Identify which cell holds the provided text, then report its (X, Y) central coordinate. 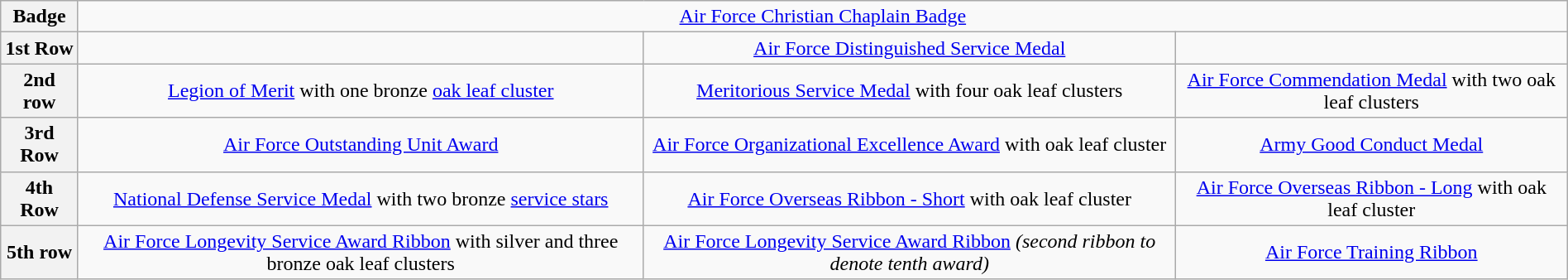
Air Force Longevity Service Award Ribbon (second ribbon to denote tenth award) (910, 252)
Air Force Outstanding Unit Award (361, 144)
Air Force Training Ribbon (1371, 252)
National Defense Service Medal with two bronze service stars (361, 199)
Legion of Merit with one bronze oak leaf cluster (361, 91)
4th Row (40, 199)
Meritorious Service Medal with four oak leaf clusters (910, 91)
Badge (40, 17)
5th row (40, 252)
Air Force Overseas Ribbon - Short with oak leaf cluster (910, 199)
Air Force Distinguished Service Medal (910, 48)
Air Force Longevity Service Award Ribbon with silver and three bronze oak leaf clusters (361, 252)
2nd row (40, 91)
3rd Row (40, 144)
Air Force Christian Chaplain Badge (822, 17)
Air Force Organizational Excellence Award with oak leaf cluster (910, 144)
Air Force Overseas Ribbon - Long with oak leaf cluster (1371, 199)
Air Force Commendation Medal with two oak leaf clusters (1371, 91)
Army Good Conduct Medal (1371, 144)
1st Row (40, 48)
